For the text-containing cell, return its midpoint in (X, Y) coordinate format. 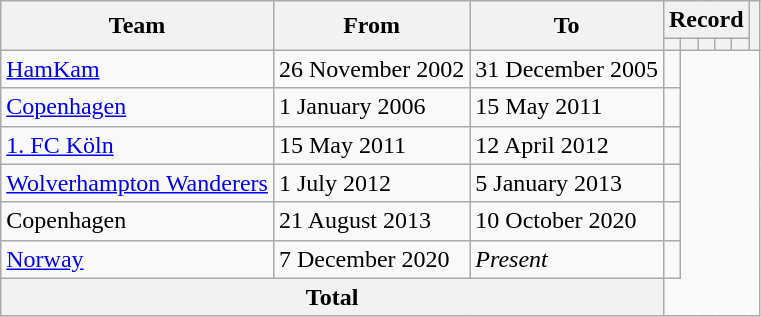
1. FC Köln (138, 145)
Team (138, 26)
Total (332, 297)
HamKam (138, 69)
Present (567, 259)
5 January 2013 (567, 183)
31 December 2005 (567, 69)
26 November 2002 (371, 69)
21 August 2013 (371, 221)
10 October 2020 (567, 221)
Wolverhampton Wanderers (138, 183)
12 April 2012 (567, 145)
7 December 2020 (371, 259)
Norway (138, 259)
To (567, 26)
1 July 2012 (371, 183)
Record (706, 20)
1 January 2006 (371, 107)
From (371, 26)
